Determine the [X, Y] coordinate at the center of the cell enclosing the given text.  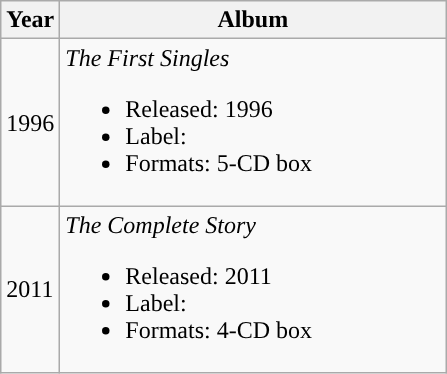
Year [30, 20]
Album [253, 20]
2011 [30, 290]
The First SinglesReleased: 1996Label:Formats: 5-CD box [253, 122]
The Complete StoryReleased: 2011Label:Formats: 4-CD box [253, 290]
1996 [30, 122]
